From the cell containing the given text, extract its center point as (x, y) coordinate. 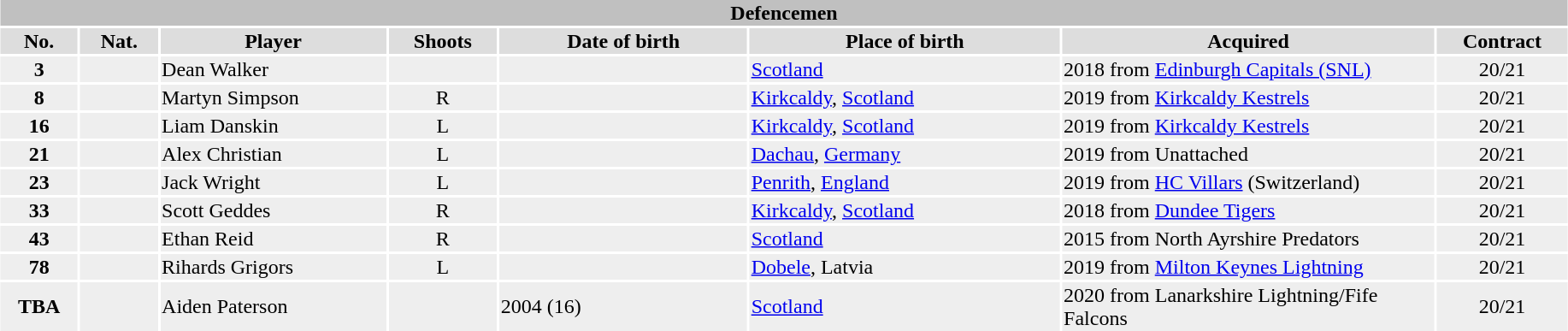
Player (274, 41)
3 (39, 69)
23 (39, 182)
Defencemen (783, 13)
Scott Geddes (274, 210)
2019 from Milton Keynes Lightning (1248, 267)
TBA (39, 306)
Rihards Grigors (274, 267)
16 (39, 126)
33 (39, 210)
8 (39, 98)
2019 from Unattached (1248, 154)
78 (39, 267)
Dean Walker (274, 69)
21 (39, 154)
Alex Christian (274, 154)
Shoots (443, 41)
2004 (16) (623, 306)
Dachau, Germany (905, 154)
2019 from HC Villars (Switzerland) (1248, 182)
No. (39, 41)
Ethan Reid (274, 239)
Liam Danskin (274, 126)
Martyn Simpson (274, 98)
2015 from North Ayrshire Predators (1248, 239)
Acquired (1248, 41)
Nat. (120, 41)
Contract (1501, 41)
2018 from Dundee Tigers (1248, 210)
Aiden Paterson (274, 306)
Penrith, England (905, 182)
2020 from Lanarkshire Lightning/Fife Falcons (1248, 306)
43 (39, 239)
Dobele, Latvia (905, 267)
Jack Wright (274, 182)
2018 from Edinburgh Capitals (SNL) (1248, 69)
Place of birth (905, 41)
Date of birth (623, 41)
